Detect which cell encompasses the target text, then output its (x, y) center coordinate. 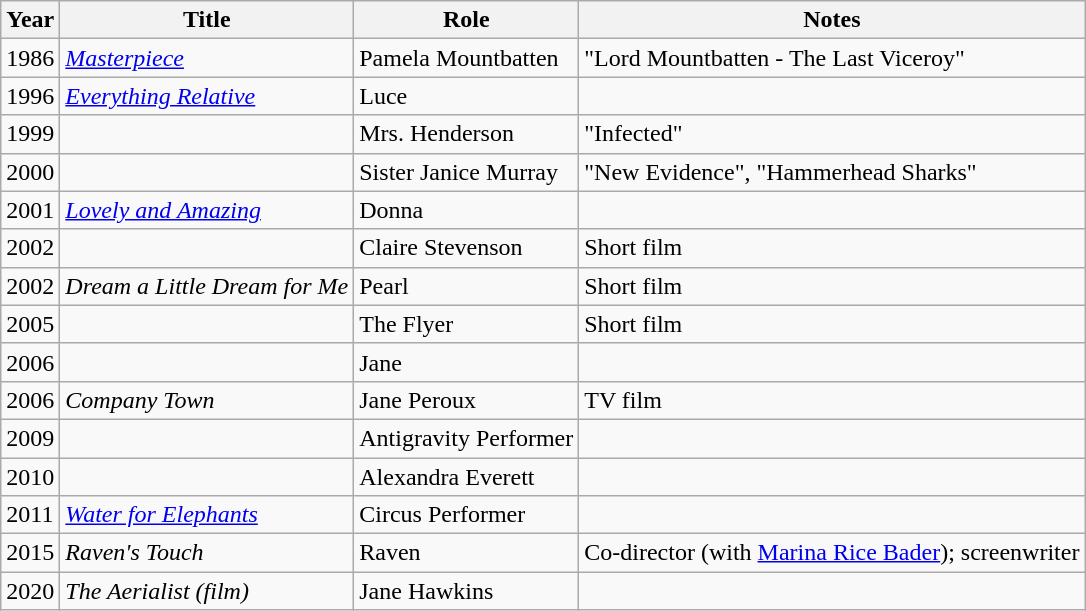
2000 (30, 172)
Pearl (466, 286)
2005 (30, 324)
Water for Elephants (207, 515)
Raven's Touch (207, 553)
The Flyer (466, 324)
"Infected" (832, 134)
Dream a Little Dream for Me (207, 286)
Year (30, 20)
Masterpiece (207, 58)
1986 (30, 58)
Pamela Mountbatten (466, 58)
The Aerialist (film) (207, 591)
1996 (30, 96)
2020 (30, 591)
1999 (30, 134)
Jane Hawkins (466, 591)
2011 (30, 515)
Donna (466, 210)
Alexandra Everett (466, 477)
Luce (466, 96)
2010 (30, 477)
Title (207, 20)
"Lord Mountbatten - The Last Viceroy" (832, 58)
2001 (30, 210)
Circus Performer (466, 515)
TV film (832, 400)
Antigravity Performer (466, 438)
Jane Peroux (466, 400)
Notes (832, 20)
Everything Relative (207, 96)
2015 (30, 553)
Sister Janice Murray (466, 172)
2009 (30, 438)
Company Town (207, 400)
Lovely and Amazing (207, 210)
Mrs. Henderson (466, 134)
"New Evidence", "Hammerhead Sharks" (832, 172)
Raven (466, 553)
Co-director (with Marina Rice Bader); screenwriter (832, 553)
Claire Stevenson (466, 248)
Jane (466, 362)
Role (466, 20)
